Identify which cell holds the provided text, then report its [X, Y] central coordinate. 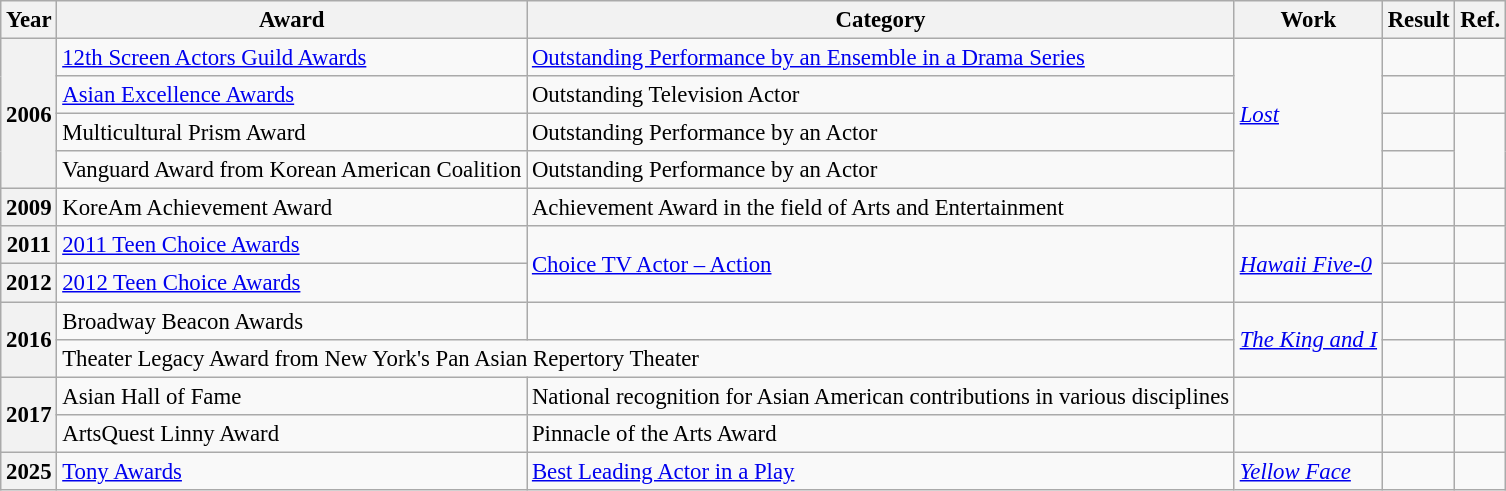
12th Screen Actors Guild Awards [292, 58]
Hawaii Five-0 [1308, 264]
Year [29, 20]
ArtsQuest Linny Award [292, 433]
2012 Teen Choice Awards [292, 283]
Work [1308, 20]
2006 [29, 114]
Category [881, 20]
Lost [1308, 114]
Asian Hall of Fame [292, 396]
Award [292, 20]
Best Leading Actor in a Play [881, 471]
Broadway Beacon Awards [292, 321]
Pinnacle of the Arts Award [881, 433]
2025 [29, 471]
Vanguard Award from Korean American Coalition [292, 170]
Multicultural Prism Award [292, 133]
2011 Teen Choice Awards [292, 245]
Yellow Face [1308, 471]
Ref. [1480, 20]
2009 [29, 208]
2016 [29, 340]
Theater Legacy Award from New York's Pan Asian Repertory Theater [646, 358]
2017 [29, 414]
National recognition for Asian American contributions in various disciplines [881, 396]
KoreAm Achievement Award [292, 208]
Outstanding Television Actor [881, 95]
2012 [29, 283]
Achievement Award in the field of Arts and Entertainment [881, 208]
Tony Awards [292, 471]
2011 [29, 245]
Result [1418, 20]
Asian Excellence Awards [292, 95]
The King and I [1308, 340]
Choice TV Actor – Action [881, 264]
Outstanding Performance by an Ensemble in a Drama Series [881, 58]
